From the cell containing the given text, extract its center point as [X, Y] coordinate. 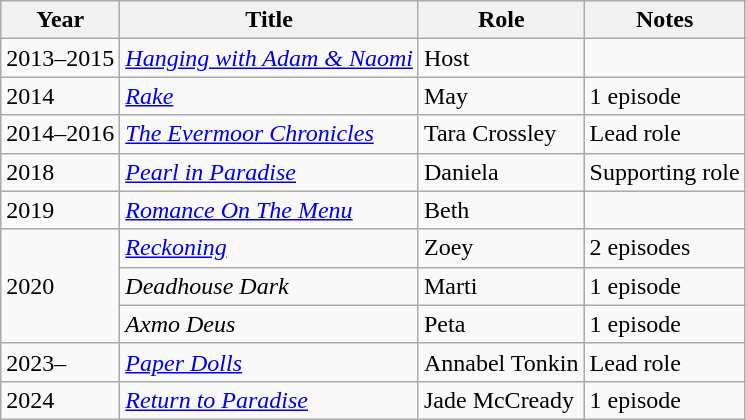
Jade McCready [501, 400]
Daniela [501, 172]
Zoey [501, 248]
Paper Dolls [270, 362]
Supporting role [664, 172]
2013–2015 [60, 58]
May [501, 96]
2018 [60, 172]
Marti [501, 286]
Rake [270, 96]
2020 [60, 286]
Pearl in Paradise [270, 172]
Role [501, 20]
2019 [60, 210]
2024 [60, 400]
2023– [60, 362]
Tara Crossley [501, 134]
Annabel Tonkin [501, 362]
Year [60, 20]
Deadhouse Dark [270, 286]
Notes [664, 20]
Romance On The Menu [270, 210]
The Evermoor Chronicles [270, 134]
Reckoning [270, 248]
Title [270, 20]
Peta [501, 324]
Host [501, 58]
Return to Paradise [270, 400]
Axmo Deus [270, 324]
2014–2016 [60, 134]
Hanging with Adam & Naomi [270, 58]
2 episodes [664, 248]
Beth [501, 210]
2014 [60, 96]
